Find where the given text appears and provide that cell's center as [X, Y] coordinate. 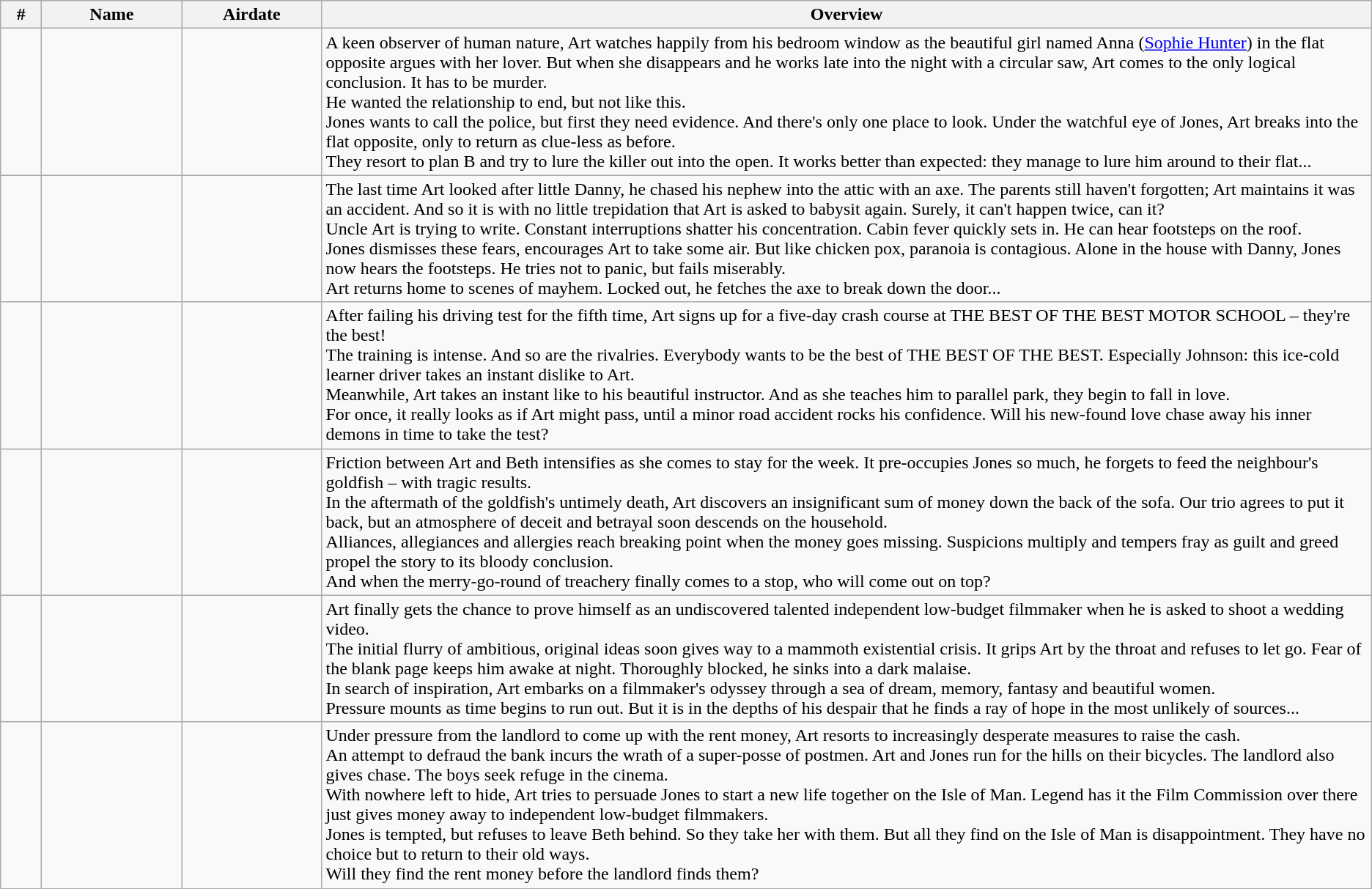
Name [111, 15]
Airdate [252, 15]
# [21, 15]
Overview [847, 15]
